Detect which cell encompasses the target text, then output its (X, Y) center coordinate. 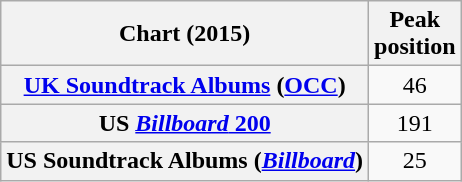
46 (415, 85)
UK Soundtrack Albums (OCC) (185, 85)
Chart (2015) (185, 34)
191 (415, 123)
US Soundtrack Albums (Billboard) (185, 161)
Peakposition (415, 34)
US Billboard 200 (185, 123)
25 (415, 161)
